Return the (x, y) coordinate for the center point of the cell that contains the specified text.  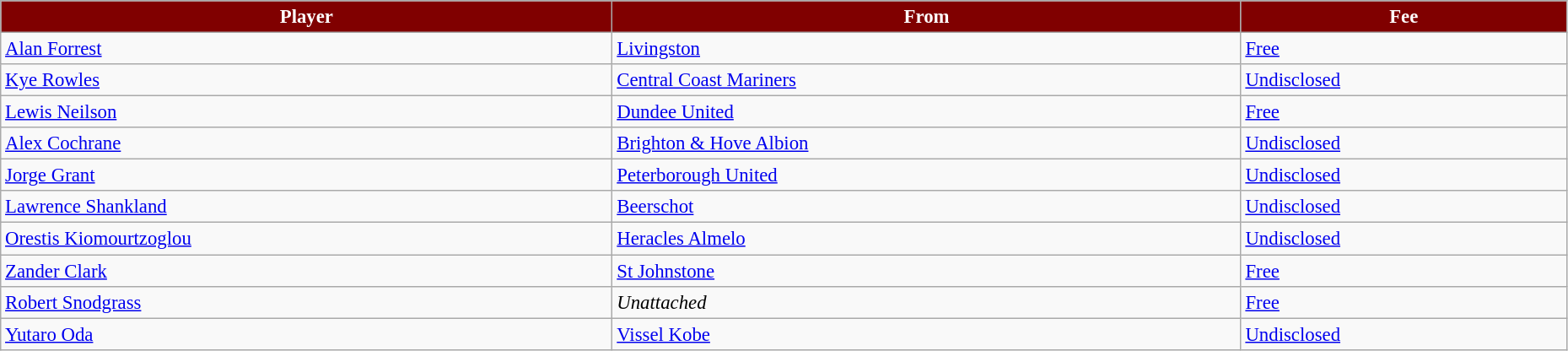
Fee (1404, 17)
Robert Snodgrass (307, 302)
Jorge Grant (307, 175)
Heracles Almelo (926, 239)
Central Coast Mariners (926, 80)
Player (307, 17)
Lawrence Shankland (307, 207)
Yutaro Oda (307, 334)
Beerschot (926, 207)
Kye Rowles (307, 80)
Brighton & Hove Albion (926, 143)
Peterborough United (926, 175)
Dundee United (926, 112)
Zander Clark (307, 271)
Livingston (926, 49)
Alan Forrest (307, 49)
Alex Cochrane (307, 143)
From (926, 17)
Unattached (926, 302)
Orestis Kiomourtzoglou (307, 239)
Lewis Neilson (307, 112)
Vissel Kobe (926, 334)
St Johnstone (926, 271)
